Determine the [X, Y] coordinate at the center of the cell enclosing the given text.  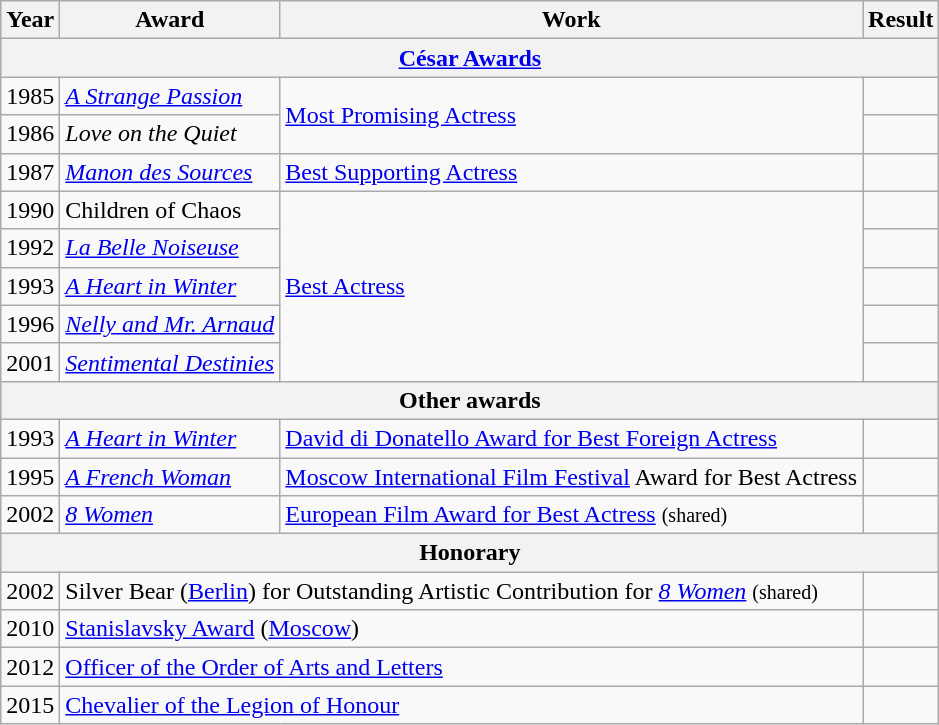
2001 [30, 362]
Work [572, 20]
Officer of the Order of Arts and Letters [462, 667]
Children of Chaos [170, 210]
A French Woman [170, 477]
A Strange Passion [170, 96]
1992 [30, 248]
Award [170, 20]
Year [30, 20]
Other awards [470, 400]
César Awards [470, 58]
Stanislavsky Award (Moscow) [462, 629]
Honorary [470, 553]
8 Women [170, 515]
1995 [30, 477]
2010 [30, 629]
Chevalier of the Legion of Honour [462, 705]
Sentimental Destinies [170, 362]
1987 [30, 172]
European Film Award for Best Actress (shared) [572, 515]
1996 [30, 324]
Moscow International Film Festival Award for Best Actress [572, 477]
Result [901, 20]
Silver Bear (Berlin) for Outstanding Artistic Contribution for 8 Women (shared) [462, 591]
1986 [30, 134]
1985 [30, 96]
Best Actress [572, 286]
2015 [30, 705]
Most Promising Actress [572, 115]
Love on the Quiet [170, 134]
Best Supporting Actress [572, 172]
Nelly and Mr. Arnaud [170, 324]
Manon des Sources [170, 172]
David di Donatello Award for Best Foreign Actress [572, 438]
La Belle Noiseuse [170, 248]
2012 [30, 667]
1990 [30, 210]
